Search for the cell housing the specified text and yield its [X, Y] center coordinate. 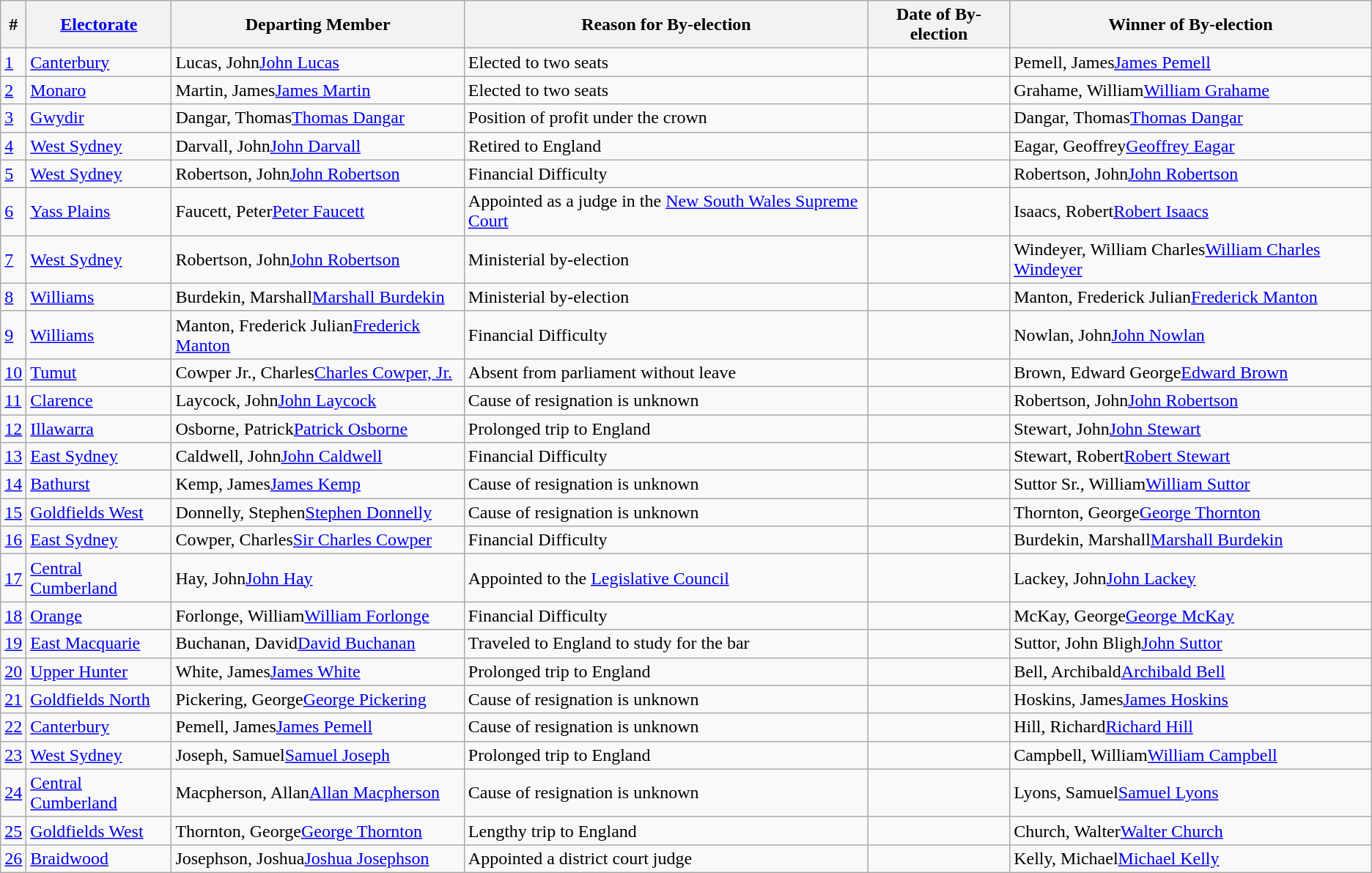
Winner of By-election [1191, 25]
Josephson, JoshuaJoshua Josephson [318, 858]
Departing Member [318, 25]
Lackey, JohnJohn Lackey [1191, 578]
Campbell, WilliamWilliam Campbell [1191, 755]
7 [13, 259]
Absent from parliament without leave [665, 372]
Pickering, GeorgeGeorge Pickering [318, 699]
Macpherson, AllanAllan Macpherson [318, 793]
Donnelly, StephenStephen Donnelly [318, 512]
14 [13, 485]
6 [13, 211]
Kelly, MichaelMichael Kelly [1191, 858]
Eagar, GeoffreyGeoffrey Eagar [1191, 146]
McKay, GeorgeGeorge McKay [1191, 616]
Orange [99, 616]
15 [13, 512]
Reason for By-election [665, 25]
26 [13, 858]
Grahame, WilliamWilliam Grahame [1191, 90]
East Macquarie [99, 644]
Retired to England [665, 146]
19 [13, 644]
24 [13, 793]
Braidwood [99, 858]
16 [13, 540]
Kemp, JamesJames Kemp [318, 485]
Suttor, John BlighJohn Suttor [1191, 644]
Hill, RichardRichard Hill [1191, 727]
22 [13, 727]
2 [13, 90]
Brown, Edward GeorgeEdward Brown [1191, 372]
5 [13, 174]
18 [13, 616]
Gwydir [99, 118]
Hay, JohnJohn Hay [318, 578]
Clarence [99, 400]
Date of By-election [938, 25]
20 [13, 671]
Darvall, JohnJohn Darvall [318, 146]
Joseph, SamuelSamuel Joseph [318, 755]
Isaacs, RobertRobert Isaacs [1191, 211]
4 [13, 146]
Upper Hunter [99, 671]
Forlonge, WilliamWilliam Forlonge [318, 616]
25 [13, 830]
8 [13, 297]
13 [13, 457]
Appointed to the Legislative Council [665, 578]
Appointed as a judge in the New South Wales Supreme Court [665, 211]
Buchanan, DavidDavid Buchanan [318, 644]
3 [13, 118]
10 [13, 372]
Hoskins, JamesJames Hoskins [1191, 699]
12 [13, 429]
Church, WalterWalter Church [1191, 830]
White, JamesJames White [318, 671]
Caldwell, JohnJohn Caldwell [318, 457]
Laycock, JohnJohn Laycock [318, 400]
17 [13, 578]
Stewart, RobertRobert Stewart [1191, 457]
Stewart, JohnJohn Stewart [1191, 429]
Appointed a district court judge [665, 858]
Bathurst [99, 485]
23 [13, 755]
Electorate [99, 25]
# [13, 25]
Illawarra [99, 429]
Position of profit under the crown [665, 118]
Bell, ArchibaldArchibald Bell [1191, 671]
Cowper Jr., CharlesCharles Cowper, Jr. [318, 372]
Nowlan, JohnJohn Nowlan [1191, 334]
11 [13, 400]
Osborne, PatrickPatrick Osborne [318, 429]
Lyons, SamuelSamuel Lyons [1191, 793]
21 [13, 699]
Faucett, PeterPeter Faucett [318, 211]
1 [13, 62]
Lucas, JohnJohn Lucas [318, 62]
Martin, JamesJames Martin [318, 90]
Tumut [99, 372]
Monaro [99, 90]
Lengthy trip to England [665, 830]
Traveled to England to study for the bar [665, 644]
Suttor Sr., WilliamWilliam Suttor [1191, 485]
Windeyer, William CharlesWilliam Charles Windeyer [1191, 259]
Cowper, CharlesSir Charles Cowper [318, 540]
Yass Plains [99, 211]
Goldfields North [99, 699]
9 [13, 334]
